Capture the cell that displays the provided text and extract its (X, Y) central coordinate. 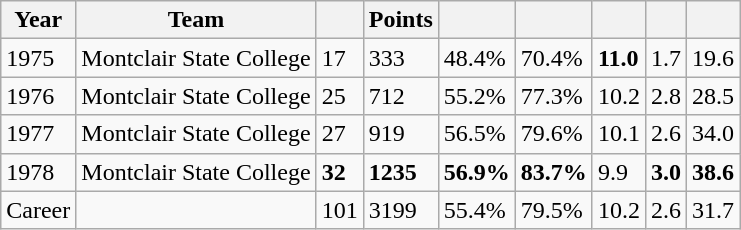
27 (340, 134)
11.0 (618, 58)
3199 (400, 210)
32 (340, 172)
919 (400, 134)
70.4% (554, 58)
55.4% (476, 210)
333 (400, 58)
55.2% (476, 96)
Team (196, 20)
101 (340, 210)
56.5% (476, 134)
79.6% (554, 134)
Points (400, 20)
25 (340, 96)
Year (38, 20)
712 (400, 96)
79.5% (554, 210)
48.4% (476, 58)
1975 (38, 58)
56.9% (476, 172)
3.0 (666, 172)
Career (38, 210)
1976 (38, 96)
77.3% (554, 96)
1977 (38, 134)
10.1 (618, 134)
1978 (38, 172)
83.7% (554, 172)
34.0 (714, 134)
17 (340, 58)
28.5 (714, 96)
2.8 (666, 96)
31.7 (714, 210)
38.6 (714, 172)
1.7 (666, 58)
19.6 (714, 58)
1235 (400, 172)
9.9 (618, 172)
